Scan for the cell matching the given text and deliver its (X, Y) coordinate at center. 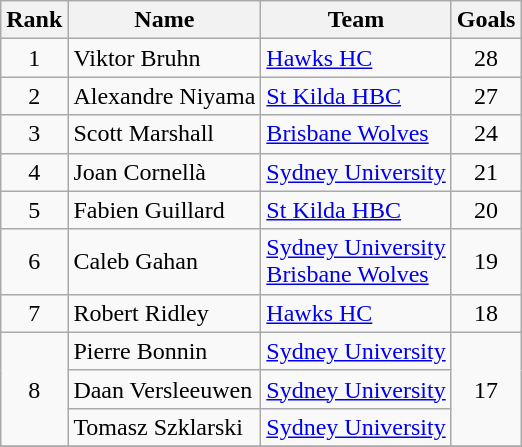
Brisbane Wolves (356, 134)
Tomasz Szklarski (164, 427)
Sydney University Brisbane Wolves (356, 262)
6 (34, 262)
1 (34, 58)
24 (486, 134)
Caleb Gahan (164, 262)
5 (34, 210)
Viktor Bruhn (164, 58)
Name (164, 20)
2 (34, 96)
3 (34, 134)
19 (486, 262)
Joan Cornellà (164, 172)
Scott Marshall (164, 134)
Rank (34, 20)
Fabien Guillard (164, 210)
Team (356, 20)
18 (486, 313)
21 (486, 172)
17 (486, 389)
Daan Versleeuwen (164, 389)
28 (486, 58)
Pierre Bonnin (164, 351)
Alexandre Niyama (164, 96)
Goals (486, 20)
8 (34, 389)
20 (486, 210)
Robert Ridley (164, 313)
27 (486, 96)
4 (34, 172)
7 (34, 313)
